Determine the [X, Y] coordinate at the center of the cell enclosing the given text.  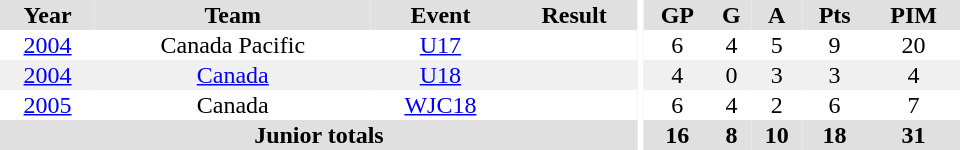
16 [677, 135]
2005 [48, 105]
WJC18 [440, 105]
GP [677, 15]
2 [777, 105]
A [777, 15]
20 [914, 45]
Result [574, 15]
Pts [834, 15]
8 [731, 135]
G [731, 15]
PIM [914, 15]
9 [834, 45]
Junior totals [319, 135]
18 [834, 135]
Canada Pacific [232, 45]
10 [777, 135]
Year [48, 15]
U18 [440, 75]
5 [777, 45]
Team [232, 15]
7 [914, 105]
U17 [440, 45]
31 [914, 135]
0 [731, 75]
Event [440, 15]
